Locate the cell with the specified text and output its [x, y] center coordinate. 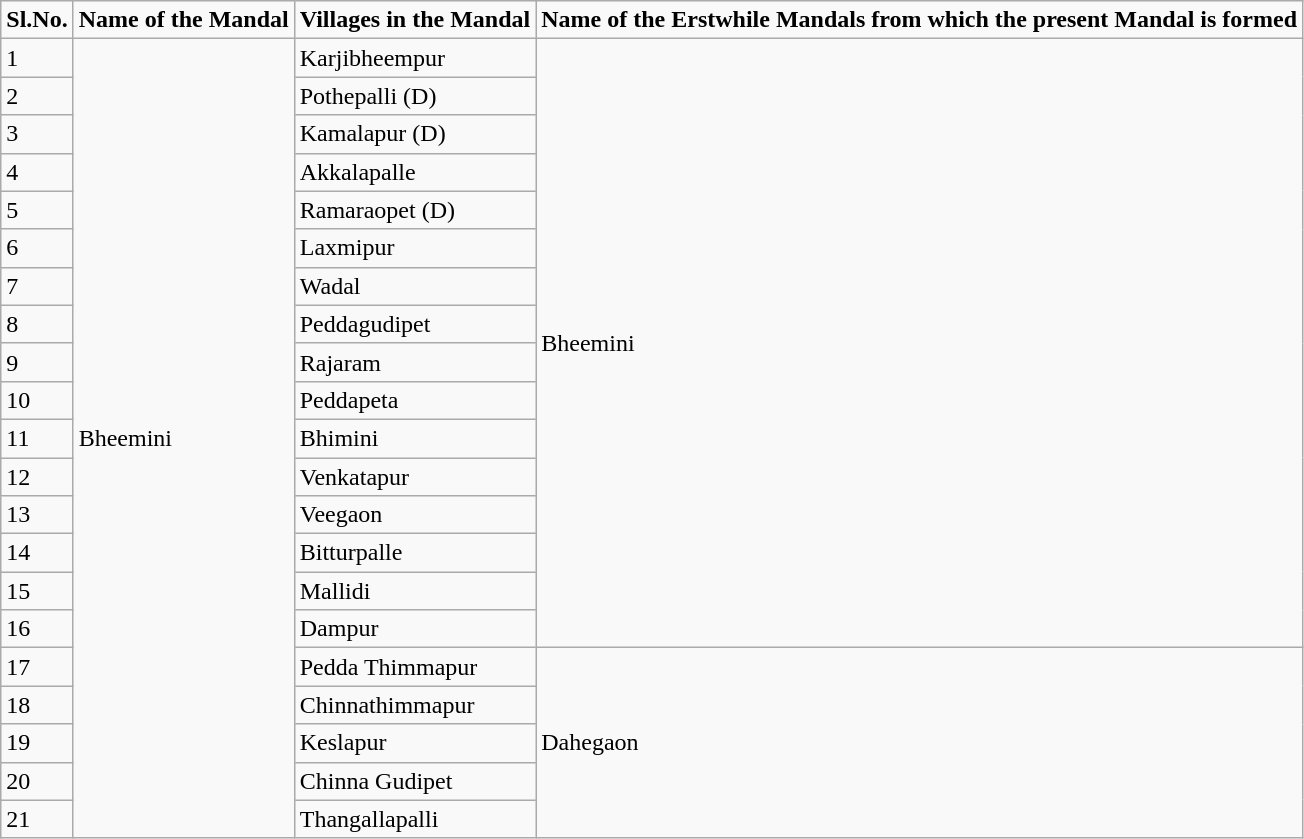
Name of the Erstwhile Mandals from which the present Mandal is formed [920, 20]
Karjibheempur [415, 58]
3 [37, 134]
10 [37, 400]
Dahegaon [920, 743]
21 [37, 819]
12 [37, 477]
Laxmipur [415, 248]
Bitturpalle [415, 553]
Dampur [415, 629]
Peddapeta [415, 400]
19 [37, 743]
Chinna Gudipet [415, 781]
Wadal [415, 286]
Villages in the Mandal [415, 20]
15 [37, 591]
Chinnathimmapur [415, 705]
11 [37, 438]
1 [37, 58]
Peddagudipet [415, 324]
5 [37, 210]
Pothepalli (D) [415, 96]
20 [37, 781]
Name of the Mandal [184, 20]
2 [37, 96]
13 [37, 515]
4 [37, 172]
Pedda Thimmapur [415, 667]
Veegaon [415, 515]
Sl.No. [37, 20]
18 [37, 705]
Bhimini [415, 438]
Ramaraopet (D) [415, 210]
16 [37, 629]
14 [37, 553]
Thangallapalli [415, 819]
Rajaram [415, 362]
8 [37, 324]
7 [37, 286]
Venkatapur [415, 477]
Akkalapalle [415, 172]
6 [37, 248]
9 [37, 362]
Keslapur [415, 743]
Mallidi [415, 591]
Kamalapur (D) [415, 134]
17 [37, 667]
